Return [X, Y] of the center of cell containing provided text 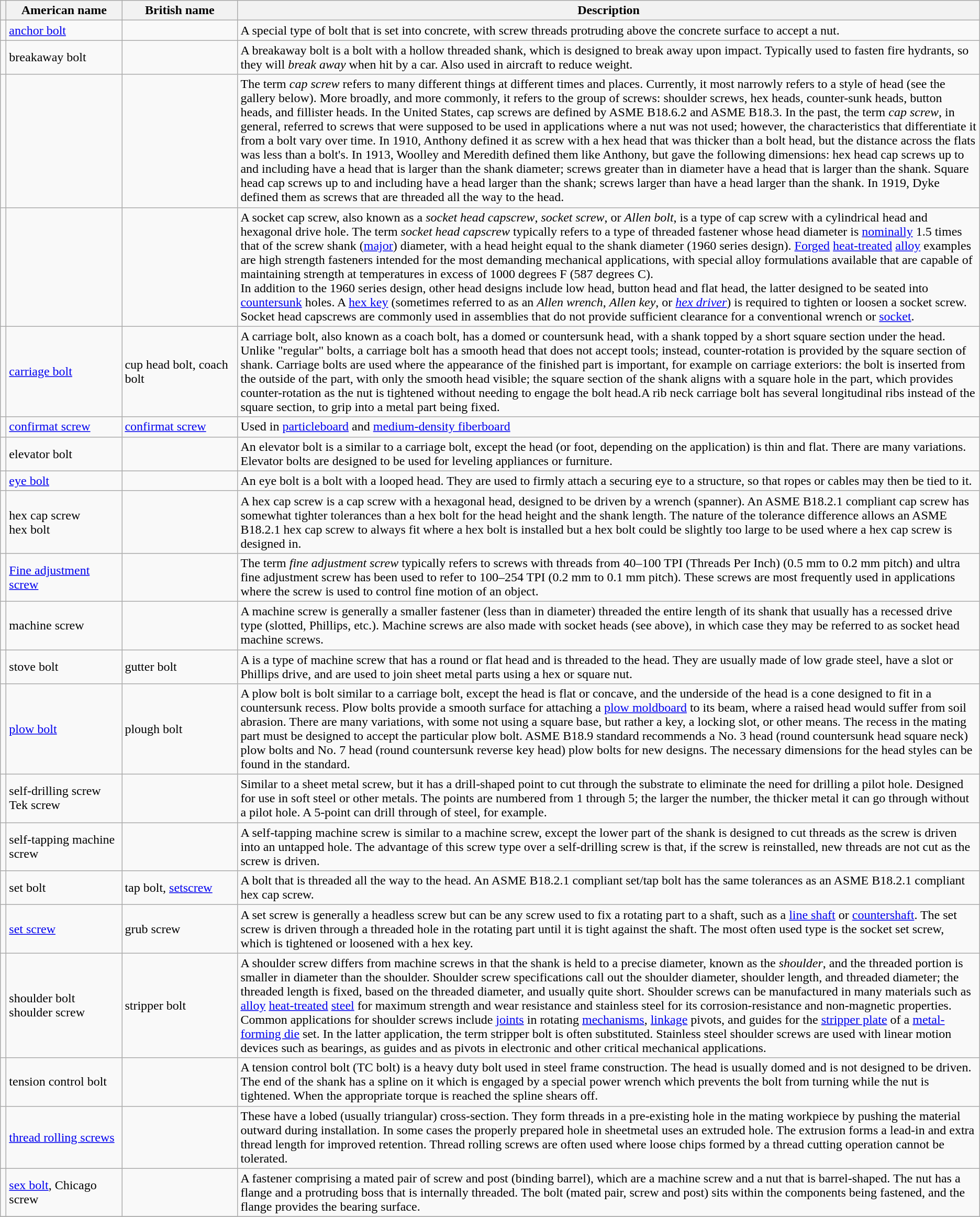
eye bolt [64, 481]
Fine adjustment screw [64, 577]
grub screw [180, 929]
plow bolt [64, 729]
set bolt [64, 888]
tap bolt, setscrew [180, 888]
self-drilling screwTek screw [64, 799]
stripper bolt [180, 1005]
breakaway bolt [64, 58]
sex bolt, Chicago screw [64, 1192]
elevator bolt [64, 453]
Used in particleboard and medium-density fiberboard [608, 427]
American name [64, 10]
shoulder boltshoulder screw [64, 1005]
thread rolling screws [64, 1137]
carriage bolt [64, 372]
Description [608, 10]
stove bolt [64, 666]
cup head bolt, coach bolt [180, 372]
set screw [64, 929]
gutter bolt [180, 666]
machine screw [64, 625]
anchor bolt [64, 30]
British name [180, 10]
plough bolt [180, 729]
hex cap screwhex bolt [64, 522]
A special type of bolt that is set into concrete, with screw threads protruding above the concrete surface to accept a nut. [608, 30]
self-tapping machine screw [64, 847]
tension control bolt [64, 1082]
